Find where the given text appears and provide that cell's center as [X, Y] coordinate. 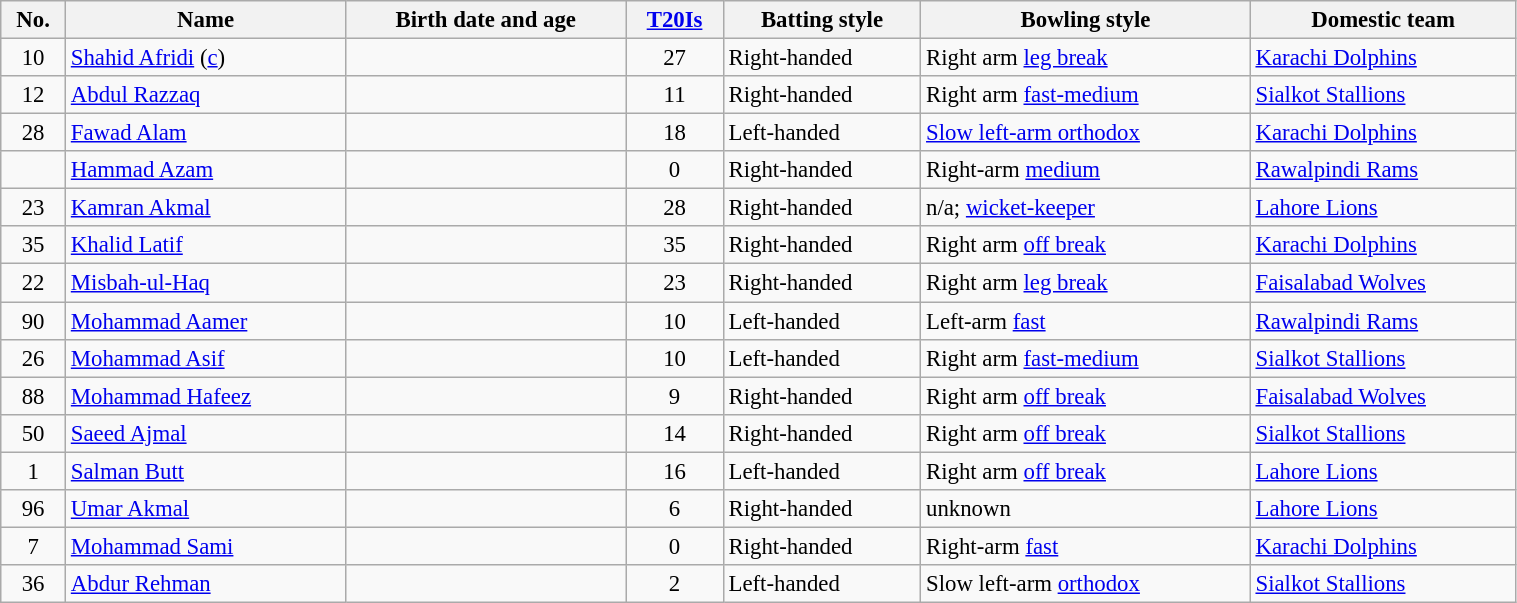
27 [674, 58]
unknown [1086, 509]
26 [34, 358]
7 [34, 546]
9 [674, 396]
Shahid Afridi (c) [206, 58]
Misbah-ul-Haq [206, 283]
Hammad Azam [206, 170]
22 [34, 283]
90 [34, 321]
Umar Akmal [206, 509]
36 [34, 584]
Mohammad Hafeez [206, 396]
Saeed Ajmal [206, 433]
Birth date and age [486, 20]
Left-arm fast [1086, 321]
88 [34, 396]
Right-arm medium [1086, 170]
Khalid Latif [206, 245]
Name [206, 20]
Kamran Akmal [206, 208]
50 [34, 433]
12 [34, 95]
1 [34, 471]
11 [674, 95]
T20Is [674, 20]
14 [674, 433]
Abdul Razzaq [206, 95]
Mohammad Sami [206, 546]
Abdur Rehman [206, 584]
No. [34, 20]
18 [674, 133]
96 [34, 509]
Mohammad Aamer [206, 321]
Bowling style [1086, 20]
6 [674, 509]
Right-arm fast [1086, 546]
Domestic team [1383, 20]
Salman Butt [206, 471]
16 [674, 471]
Mohammad Asif [206, 358]
Batting style [822, 20]
2 [674, 584]
Fawad Alam [206, 133]
n/a; wicket-keeper [1086, 208]
